Determine the [X, Y] coordinate at the center of the cell enclosing the given text.  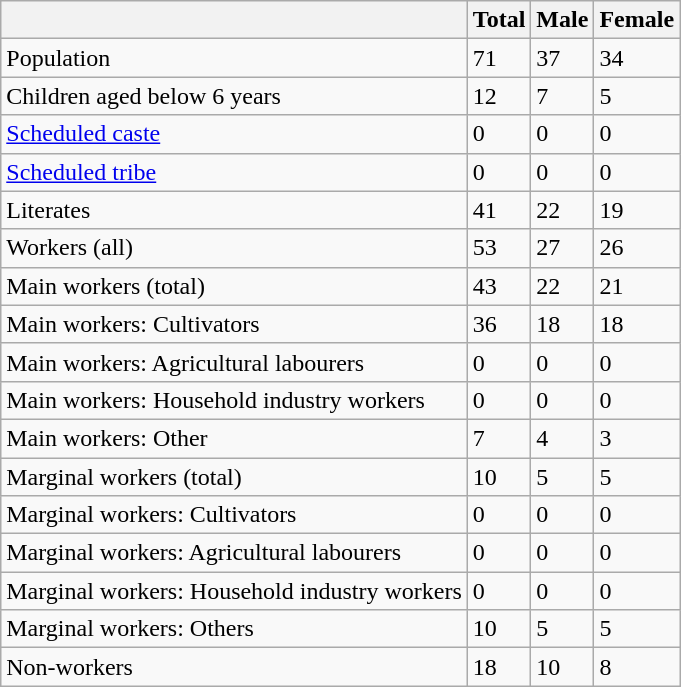
Workers (all) [234, 248]
Main workers: Other [234, 438]
Main workers (total) [234, 286]
21 [637, 286]
Scheduled tribe [234, 172]
43 [499, 286]
34 [637, 58]
Marginal workers (total) [234, 477]
27 [562, 248]
Female [637, 20]
Children aged below 6 years [234, 96]
Marginal workers: Cultivators [234, 515]
Main workers: Cultivators [234, 324]
19 [637, 210]
Marginal workers: Household industry workers [234, 591]
Literates [234, 210]
Non-workers [234, 667]
37 [562, 58]
12 [499, 96]
Male [562, 20]
Population [234, 58]
Total [499, 20]
Marginal workers: Others [234, 629]
Marginal workers: Agricultural labourers [234, 553]
Scheduled caste [234, 134]
Main workers: Household industry workers [234, 400]
26 [637, 248]
36 [499, 324]
53 [499, 248]
Main workers: Agricultural labourers [234, 362]
8 [637, 667]
41 [499, 210]
4 [562, 438]
71 [499, 58]
3 [637, 438]
